Provide the (X, Y) coordinate of the cell's center where the given text is located.  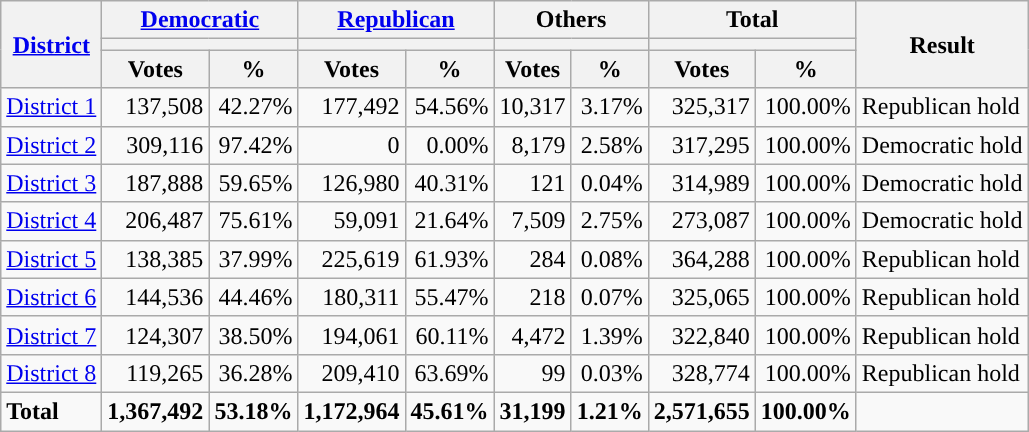
2.75% (610, 221)
0.04% (610, 183)
0.00% (450, 145)
4,472 (532, 335)
364,288 (702, 259)
36.28% (254, 373)
121 (532, 183)
31,199 (532, 411)
59,091 (352, 221)
97.42% (254, 145)
44.46% (254, 297)
0 (352, 145)
284 (532, 259)
273,087 (702, 221)
126,980 (352, 183)
317,295 (702, 145)
2.58% (610, 145)
0.08% (610, 259)
206,487 (156, 221)
40.31% (450, 183)
District (52, 44)
District 6 (52, 297)
42.27% (254, 107)
314,989 (702, 183)
144,536 (156, 297)
75.61% (254, 221)
322,840 (702, 335)
Democratic (200, 20)
2,571,655 (702, 411)
District 5 (52, 259)
Others (571, 20)
District 4 (52, 221)
63.69% (450, 373)
1.39% (610, 335)
328,774 (702, 373)
District 7 (52, 335)
209,410 (352, 373)
0.07% (610, 297)
1,172,964 (352, 411)
District 2 (52, 145)
187,888 (156, 183)
0.03% (610, 373)
325,065 (702, 297)
177,492 (352, 107)
218 (532, 297)
60.11% (450, 335)
38.50% (254, 335)
1,367,492 (156, 411)
1.21% (610, 411)
District 1 (52, 107)
61.93% (450, 259)
7,509 (532, 221)
Republican (396, 20)
99 (532, 373)
138,385 (156, 259)
8,179 (532, 145)
59.65% (254, 183)
325,317 (702, 107)
180,311 (352, 297)
309,116 (156, 145)
225,619 (352, 259)
37.99% (254, 259)
45.61% (450, 411)
194,061 (352, 335)
21.64% (450, 221)
54.56% (450, 107)
10,317 (532, 107)
119,265 (156, 373)
3.17% (610, 107)
District 3 (52, 183)
137,508 (156, 107)
124,307 (156, 335)
District 8 (52, 373)
53.18% (254, 411)
Result (942, 44)
55.47% (450, 297)
